Search for the cell housing the specified text and yield its [X, Y] center coordinate. 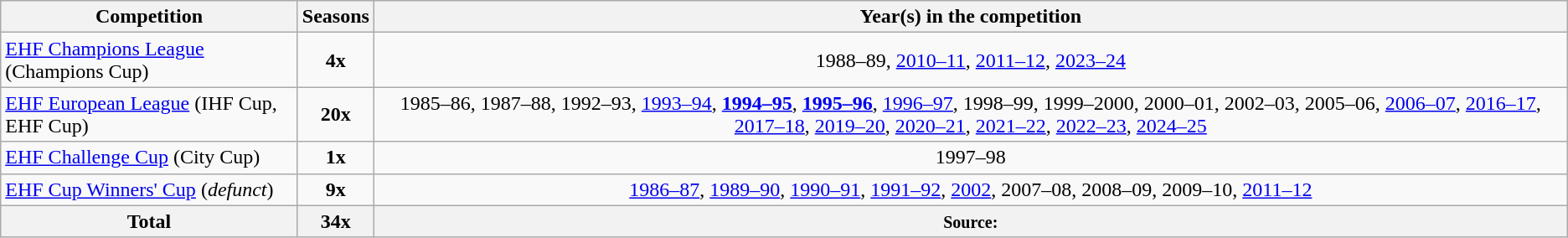
34x [335, 221]
4x [335, 60]
9x [335, 189]
Total [149, 221]
1988–89, 2010–11, 2011–12, 2023–24 [970, 60]
EHF Cup Winners' Cup (defunct) [149, 189]
Source: [970, 221]
1986–87, 1989–90, 1990–91, 1991–92, 2002, 2007–08, 2008–09, 2009–10, 2011–12 [970, 189]
20x [335, 114]
1x [335, 158]
EHF European League (IHF Cup, EHF Cup) [149, 114]
EHF Champions League (Champions Cup) [149, 60]
EHF Challenge Cup (City Cup) [149, 158]
Competition [149, 17]
1997–98 [970, 158]
Year(s) in the competition [970, 17]
Seasons [335, 17]
